For the text-containing cell, return its midpoint in [x, y] coordinate format. 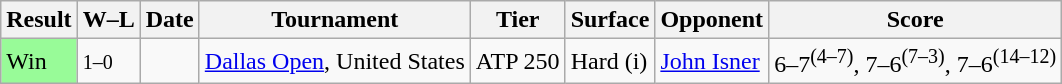
ATP 250 [518, 62]
6–7(4–7), 7–6(7–3), 7–6(14–12) [916, 62]
Date [170, 20]
Result [39, 20]
Tier [518, 20]
Opponent [712, 20]
Surface [610, 20]
Win [39, 62]
W–L [108, 20]
Score [916, 20]
John Isner [712, 62]
Tournament [334, 20]
1–0 [108, 62]
Dallas Open, United States [334, 62]
Hard (i) [610, 62]
